Output the [x, y] coordinate of the center of the cell containing the given text.  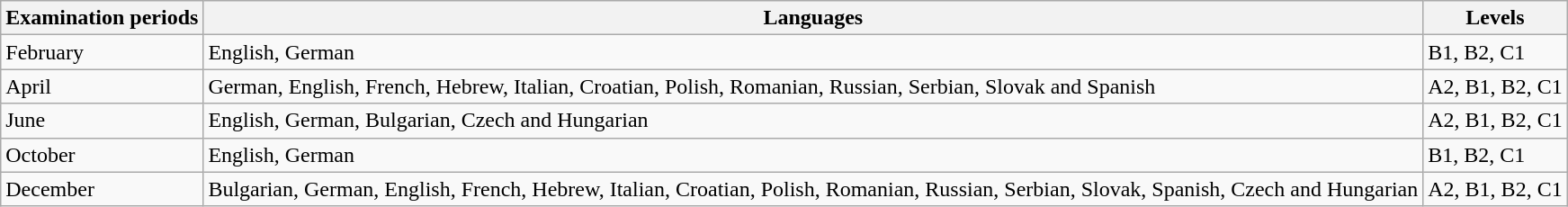
April [103, 86]
December [103, 189]
Levels [1495, 18]
Languages [813, 18]
Bulgarian, German, English, French, Hebrew, Italian, Croatian, Polish, Romanian, Russian, Serbian, Slovak, Spanish, Czech and Hungarian [813, 189]
October [103, 155]
German, English, French, Hebrew, Italian, Croatian, Polish, Romanian, Russian, Serbian, Slovak and Spanish [813, 86]
February [103, 52]
English, German, Bulgarian, Czech and Hungarian [813, 121]
Examination periods [103, 18]
June [103, 121]
